Locate the cell with the specified text and output its [x, y] center coordinate. 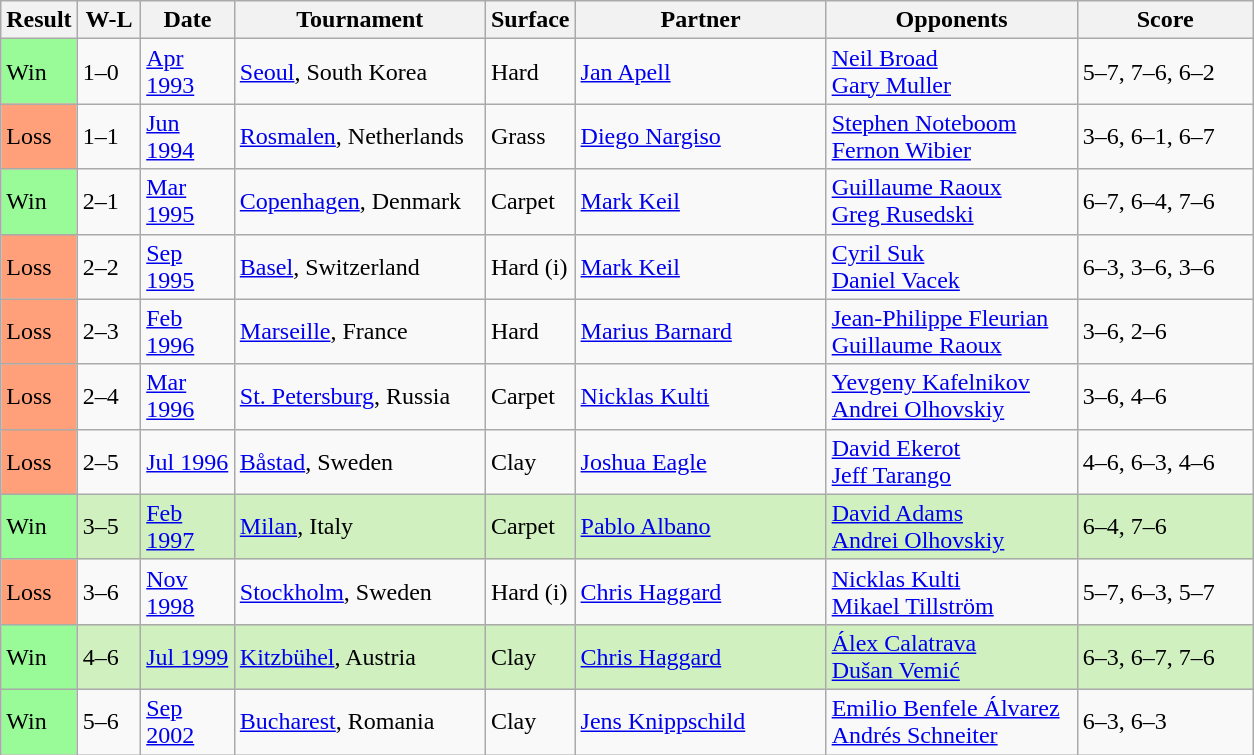
1–0 [109, 72]
Jan Apell [700, 72]
Result [39, 20]
6–3, 6–7, 7–6 [1165, 656]
Cyril Suk Daniel Vacek [952, 266]
Milan, Italy [360, 526]
Joshua Eagle [700, 462]
W-L [109, 20]
Bucharest, Romania [360, 722]
David Adams Andrei Olhovskiy [952, 526]
2–3 [109, 332]
3–6 [109, 592]
Emilio Benfele Álvarez Andrés Schneiter [952, 722]
6–3, 6–3 [1165, 722]
Tournament [360, 20]
Jean-Philippe Fleurian Guillaume Raoux [952, 332]
Score [1165, 20]
Surface [530, 20]
David Ekerot Jeff Tarango [952, 462]
Feb 1996 [188, 332]
Diego Nargiso [700, 136]
Nov 1998 [188, 592]
6–3, 3–6, 3–6 [1165, 266]
Jun 1994 [188, 136]
6–4, 7–6 [1165, 526]
Nicklas Kulti [700, 396]
Stockholm, Sweden [360, 592]
Seoul, South Korea [360, 72]
Mar 1996 [188, 396]
2–4 [109, 396]
Feb 1997 [188, 526]
Grass [530, 136]
Partner [700, 20]
4–6, 6–3, 4–6 [1165, 462]
3–6, 2–6 [1165, 332]
1–1 [109, 136]
6–7, 6–4, 7–6 [1165, 202]
Pablo Albano [700, 526]
3–5 [109, 526]
Mar 1995 [188, 202]
Båstad, Sweden [360, 462]
Marius Barnard [700, 332]
St. Petersburg, Russia [360, 396]
5–7, 7–6, 6–2 [1165, 72]
Álex Calatrava Dušan Vemić [952, 656]
Kitzbühel, Austria [360, 656]
Neil Broad Gary Muller [952, 72]
Date [188, 20]
3–6, 6–1, 6–7 [1165, 136]
Basel, Switzerland [360, 266]
Nicklas Kulti Mikael Tillström [952, 592]
Marseille, France [360, 332]
Sep 1995 [188, 266]
Stephen Noteboom Fernon Wibier [952, 136]
5–7, 6–3, 5–7 [1165, 592]
2–2 [109, 266]
5–6 [109, 722]
Guillaume Raoux Greg Rusedski [952, 202]
2–1 [109, 202]
Apr 1993 [188, 72]
Jens Knippschild [700, 722]
Rosmalen, Netherlands [360, 136]
Jul 1999 [188, 656]
Jul 1996 [188, 462]
Yevgeny Kafelnikov Andrei Olhovskiy [952, 396]
4–6 [109, 656]
3–6, 4–6 [1165, 396]
Copenhagen, Denmark [360, 202]
Sep 2002 [188, 722]
Opponents [952, 20]
2–5 [109, 462]
